Output the (X, Y) coordinate of the center of the cell containing the given text.  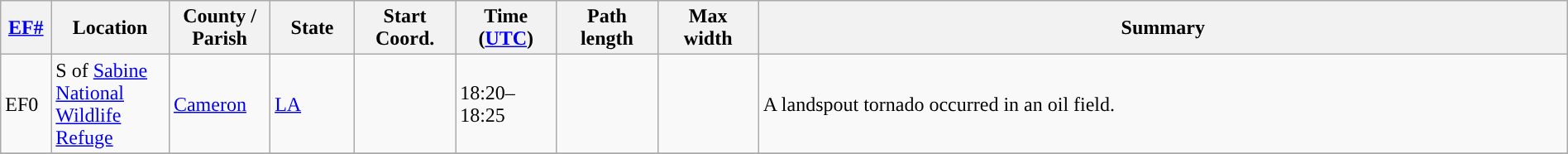
18:20–18:25 (506, 104)
State (313, 28)
Location (111, 28)
Cameron (219, 104)
Max width (708, 28)
Summary (1163, 28)
Start Coord. (404, 28)
County / Parish (219, 28)
Path length (607, 28)
EF0 (26, 104)
Time (UTC) (506, 28)
LA (313, 104)
A landspout tornado occurred in an oil field. (1163, 104)
EF# (26, 28)
S of Sabine National Wildlife Refuge (111, 104)
